Identify which cell holds the provided text, then report its [X, Y] central coordinate. 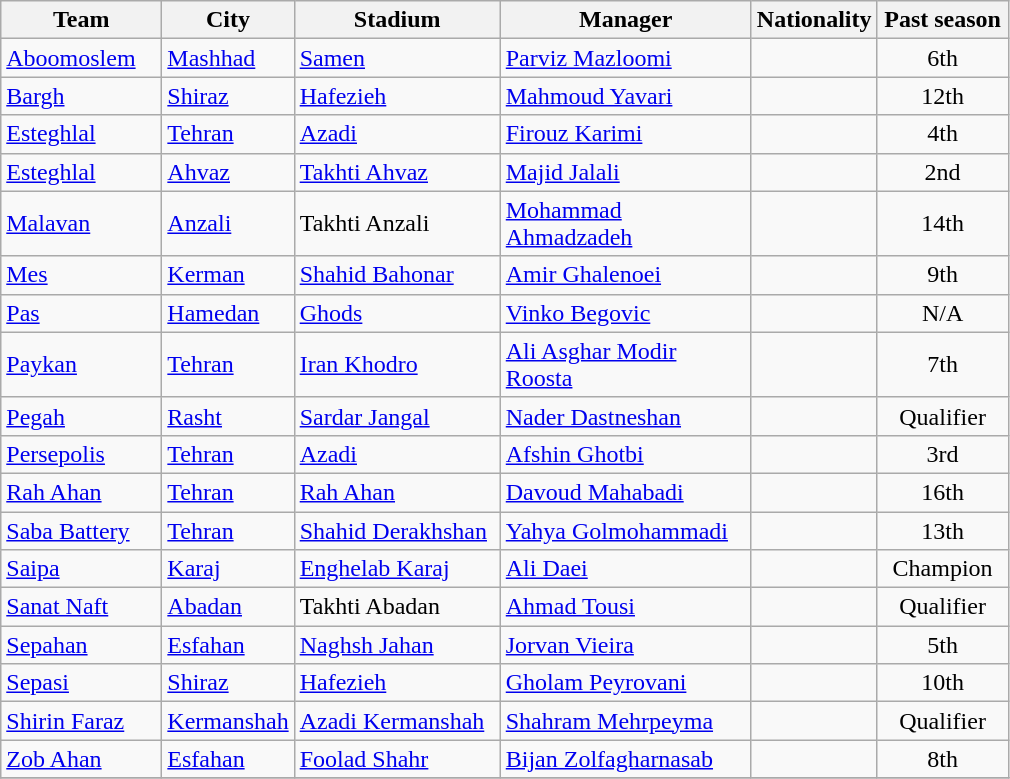
Takhti Anzali [397, 224]
10th [942, 683]
Foolad Shahr [397, 759]
Champion [942, 569]
16th [942, 492]
2nd [942, 172]
Sepahan [82, 645]
Afshin Ghotbi [626, 454]
Mohammad Ahmadzadeh [626, 224]
Zob Ahan [82, 759]
Kerman [228, 275]
Jorvan Vieira [626, 645]
Aboomoslem [82, 58]
Anzali [228, 224]
Nader Dastneshan [626, 416]
Parviz Mazloomi [626, 58]
Past season [942, 20]
Ahvaz [228, 172]
Mashhad [228, 58]
7th [942, 364]
Yahya Golmohammadi [626, 531]
Nationality [814, 20]
Takhti Ahvaz [397, 172]
Pegah [82, 416]
Amir Ghalenoei [626, 275]
Persepolis [82, 454]
Rasht [228, 416]
4th [942, 134]
City [228, 20]
Shahram Mehrpeyma [626, 721]
Sanat Naft [82, 607]
Firouz Karimi [626, 134]
Team [82, 20]
Iran Khodro [397, 364]
Ali Daei [626, 569]
8th [942, 759]
Bijan Zolfagharnasab [626, 759]
Shahid Bahonar [397, 275]
Abadan [228, 607]
Vinko Begovic [626, 313]
Samen [397, 58]
Enghelab Karaj [397, 569]
12th [942, 96]
Takhti Abadan [397, 607]
3rd [942, 454]
Shahid Derakhshan [397, 531]
9th [942, 275]
Ahmad Tousi [626, 607]
Sardar Jangal [397, 416]
6th [942, 58]
Sepasi [82, 683]
Naghsh Jahan [397, 645]
Malavan [82, 224]
Manager [626, 20]
Saba Battery [82, 531]
Majid Jalali [626, 172]
Hamedan [228, 313]
Karaj [228, 569]
Stadium [397, 20]
Mahmoud Yavari [626, 96]
13th [942, 531]
5th [942, 645]
Gholam Peyrovani [626, 683]
Davoud Mahabadi [626, 492]
Mes [82, 275]
Pas [82, 313]
Kermanshah [228, 721]
Ghods [397, 313]
Paykan [82, 364]
Ali Asghar Modir Roosta [626, 364]
N/A [942, 313]
Saipa [82, 569]
Azadi Kermanshah [397, 721]
Bargh [82, 96]
14th [942, 224]
Shirin Faraz [82, 721]
